Locate the cell with the specified text and output its [x, y] center coordinate. 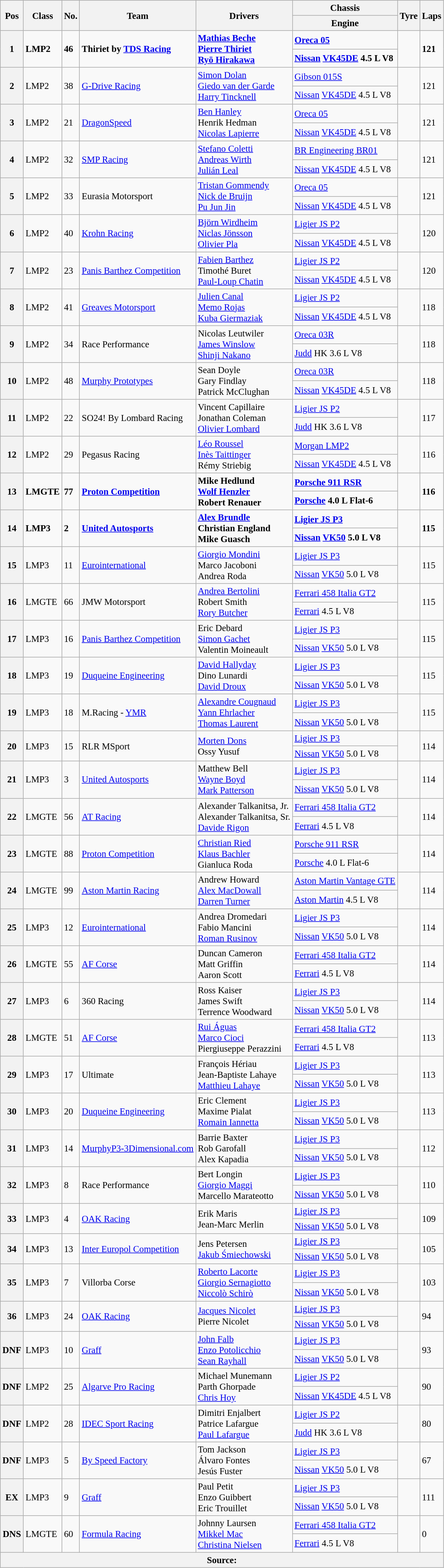
40 [71, 233]
BR Engineering BR01 [345, 151]
Simon Dolan Giedo van der Garde Harry Tincknell [244, 86]
Thiriet by TDS Racing [138, 49]
DNS [12, 1534]
Barrie Baxter Rob Garofall Alex Kapadia [244, 1149]
MurphyP3-3Dimensional.com [138, 1149]
Jens Petersen Jakub Śmiechowski [244, 1249]
M.Racing - YMR [138, 713]
Eric Clement Maxime Pialat Romain Iannetta [244, 1112]
117 [432, 418]
By Speed Factory [138, 1461]
G-Drive Racing [138, 86]
John Falb Enzo Potolicchio Sean Rayhall [244, 1350]
IDEC Sport Racing [138, 1424]
Ultimate [138, 1075]
RLR MSport [138, 746]
Christian Ried Klaus Bachler Gianluca Roda [244, 854]
Ben Hanley Henrik Hedman Nicolas Lapierre [244, 123]
Morten Dons Ossy Yusuf [244, 746]
Chassis [345, 8]
Alexander Talkanitsa, Jr. Alexander Talkanitsa, Sr. Davide Rigon [244, 817]
109 [432, 1219]
Erik Maris Jean-Marc Merlin [244, 1219]
66 [71, 602]
Andrew Howard Alex MacDowall Darren Turner [244, 890]
EX [12, 1497]
41 [71, 307]
Alexandre Cougnaud Yann Ehrlacher Thomas Laurent [244, 713]
77 [71, 491]
Jacques Nicolet Pierre Nicolet [244, 1316]
Giorgio Mondini Marco Jacoboni Andrea Roda [244, 565]
30 [12, 1112]
Rui Águas Marco Cioci Piergiuseppe Perazzini [244, 1038]
Murphy Prototypes [138, 381]
31 [12, 1149]
48 [71, 381]
Tristan Gommendy Nick de Bruijn Pu Jun Jin [244, 196]
Johnny Laursen Mikkel Mac Christina Nielsen [244, 1534]
Tom Jackson Álvaro Fontes Jesús Fuster [244, 1461]
Matthew Bell Wayne Boyd Mark Patterson [244, 780]
Tyre [409, 15]
Pegasus Racing [138, 455]
90 [432, 1386]
François Hériau Jean-Baptiste Lahaye Matthieu Lahaye [244, 1075]
Engine [345, 23]
No. [71, 15]
Nicolas Leutwiler James Winslow Shinji Nakano [244, 344]
Duncan Cameron Matt Griffin Aaron Scott [244, 964]
Roberto Lacorte Giorgio Sernagiotto Niccolò Schirò [244, 1283]
Class [43, 15]
88 [71, 854]
99 [71, 890]
Sean Doyle Gary Findlay Patrick McClughan [244, 381]
Gibson 015S [345, 77]
Team [138, 15]
Laps [432, 15]
38 [71, 86]
27 [12, 1001]
105 [432, 1249]
Aston Martin 4.5 L V8 [345, 900]
Björn Wirdheim Niclas Jönsson Olivier Pla [244, 233]
Andrea Dromedari Fabio Mancini Roman Rusinov [244, 927]
Michael Munemann Parth Ghorpade Chris Hoy [244, 1386]
55 [71, 964]
Aston Martin Racing [138, 890]
Eric Debard Simon Gachet Valentin Moineault [244, 639]
David Hallyday Dino Lunardi David Droux [244, 676]
56 [71, 817]
93 [432, 1350]
103 [432, 1283]
26 [12, 964]
Pos [12, 15]
DragonSpeed [138, 123]
Villorba Corse [138, 1283]
94 [432, 1316]
51 [71, 1038]
36 [12, 1316]
46 [71, 49]
JMW Motorsport [138, 602]
0 [432, 1534]
Vincent Capillaire Jonathan Coleman Olivier Lombard [244, 418]
80 [432, 1424]
60 [71, 1534]
Bert Longin Giorgio Maggi Marcello Marateotto [244, 1185]
Mathias Beche Pierre Thiriet Ryō Hirakawa [244, 49]
Formula Racing [138, 1534]
Mike Hedlund Wolf Henzler Robert Renauer [244, 491]
Inter Europol Competition [138, 1249]
SMP Racing [138, 160]
Eurasia Motorsport [138, 196]
Stefano Coletti Andreas Wirth Julián Leal [244, 160]
Morgan LMP2 [345, 446]
111 [432, 1497]
Léo Roussel Inès Taittinger Rémy Striebig [244, 455]
67 [432, 1461]
Greaves Motorsport [138, 307]
Alex Brundle Christian England Mike Guasch [244, 528]
Fabien Barthez Timothé Buret Paul-Loup Chatin [244, 270]
Ross Kaiser James Swift Terrence Woodward [244, 1001]
35 [12, 1283]
SO24! By Lombard Racing [138, 418]
Source: [222, 1560]
Paul Petit Enzo Guibbert Eric Trouillet [244, 1497]
110 [432, 1185]
Algarve Pro Racing [138, 1386]
112 [432, 1149]
Krohn Racing [138, 233]
1 [12, 49]
Aston Martin Vantage GTE [345, 881]
Dimitri Enjalbert Patrice Lafargue Paul Lafargue [244, 1424]
360 Racing [138, 1001]
AT Racing [138, 817]
Julien Canal Memo Rojas Kuba Giermaziak [244, 307]
Drivers [244, 15]
Andrea Bertolini Robert Smith Rory Butcher [244, 602]
